Output the [X, Y] coordinate of the center of the cell containing the given text.  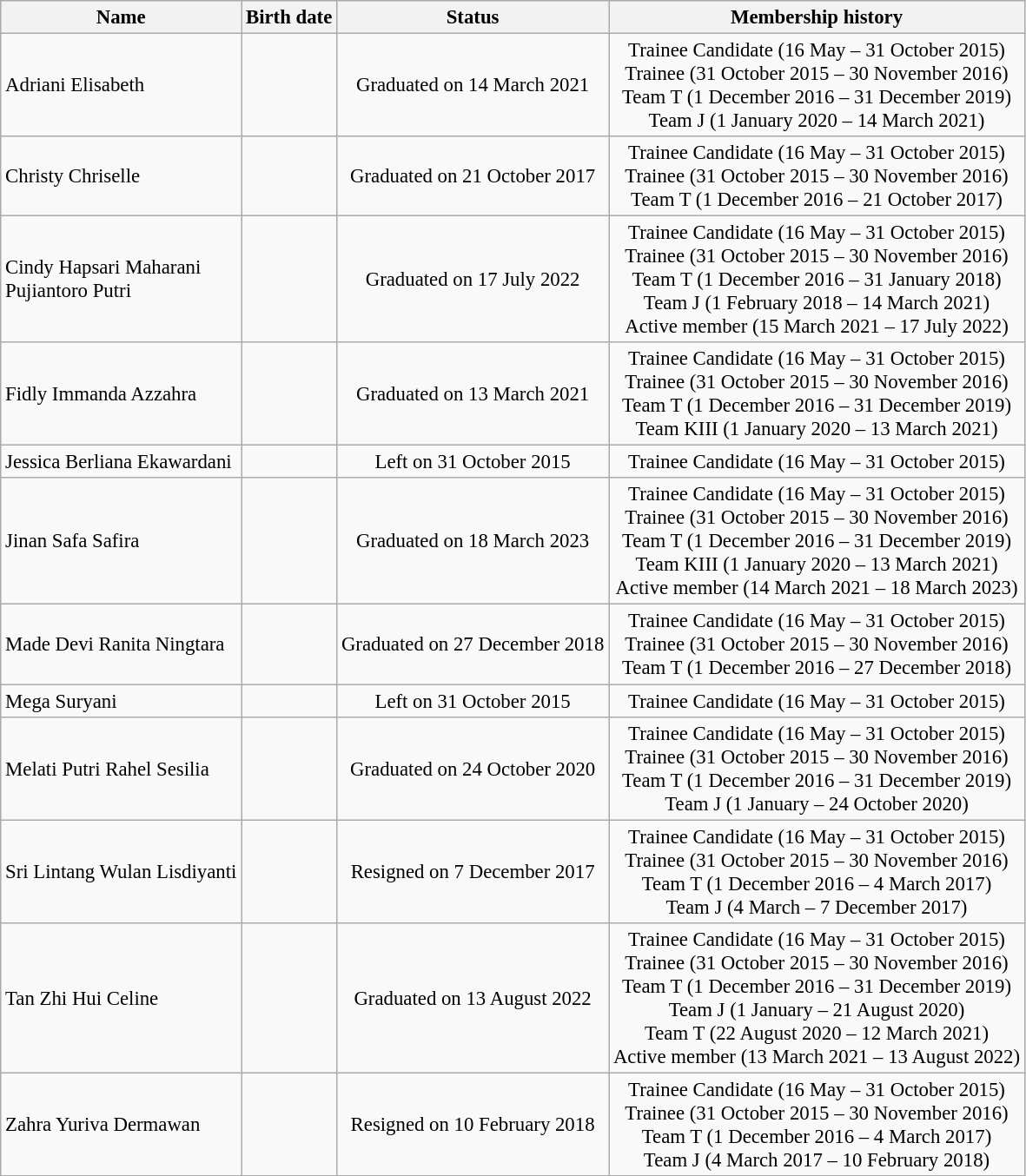
Adriani Elisabeth [122, 85]
Made Devi Ranita Ningtara [122, 644]
Fidly Immanda Azzahra [122, 394]
Graduated on 13 August 2022 [473, 997]
Mega Suryani [122, 701]
Resigned on 10 February 2018 [473, 1124]
Graduated on 27 December 2018 [473, 644]
Graduated on 21 October 2017 [473, 176]
Resigned on 7 December 2017 [473, 872]
Status [473, 17]
Jinan Safa Safira [122, 541]
Graduated on 24 October 2020 [473, 768]
Tan Zhi Hui Celine [122, 997]
Melati Putri Rahel Sesilia [122, 768]
Name [122, 17]
Trainee Candidate (16 May – 31 October 2015)Trainee (31 October 2015 – 30 November 2016)Team T (1 December 2016 – 21 October 2017) [817, 176]
Graduated on 18 March 2023 [473, 541]
Graduated on 13 March 2021 [473, 394]
Sri Lintang Wulan Lisdiyanti [122, 872]
Trainee Candidate (16 May – 31 October 2015)Trainee (31 October 2015 – 30 November 2016)Team T (1 December 2016 – 27 December 2018) [817, 644]
Cindy Hapsari MaharaniPujiantoro Putri [122, 280]
Graduated on 14 March 2021 [473, 85]
Birth date [289, 17]
Membership history [817, 17]
Graduated on 17 July 2022 [473, 280]
Jessica Berliana Ekawardani [122, 462]
Zahra Yuriva Dermawan [122, 1124]
Christy Chriselle [122, 176]
